Return the (x, y) coordinate for the center point of the cell that contains the specified text.  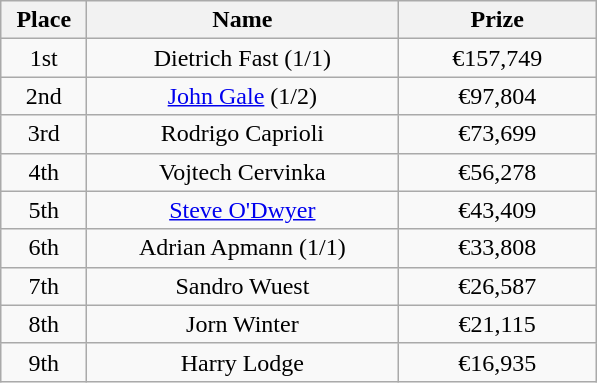
€97,804 (498, 96)
€26,587 (498, 286)
John Gale (1/2) (242, 96)
5th (44, 210)
Prize (498, 20)
Jorn Winter (242, 324)
Name (242, 20)
3rd (44, 134)
7th (44, 286)
Place (44, 20)
€21,115 (498, 324)
Sandro Wuest (242, 286)
€56,278 (498, 172)
Harry Lodge (242, 362)
1st (44, 58)
8th (44, 324)
€33,808 (498, 248)
Rodrigo Caprioli (242, 134)
Vojtech Cervinka (242, 172)
9th (44, 362)
€157,749 (498, 58)
€16,935 (498, 362)
2nd (44, 96)
Steve O'Dwyer (242, 210)
6th (44, 248)
€73,699 (498, 134)
€43,409 (498, 210)
Adrian Apmann (1/1) (242, 248)
4th (44, 172)
Dietrich Fast (1/1) (242, 58)
